Return the (X, Y) coordinate for the center point of the cell that contains the specified text.  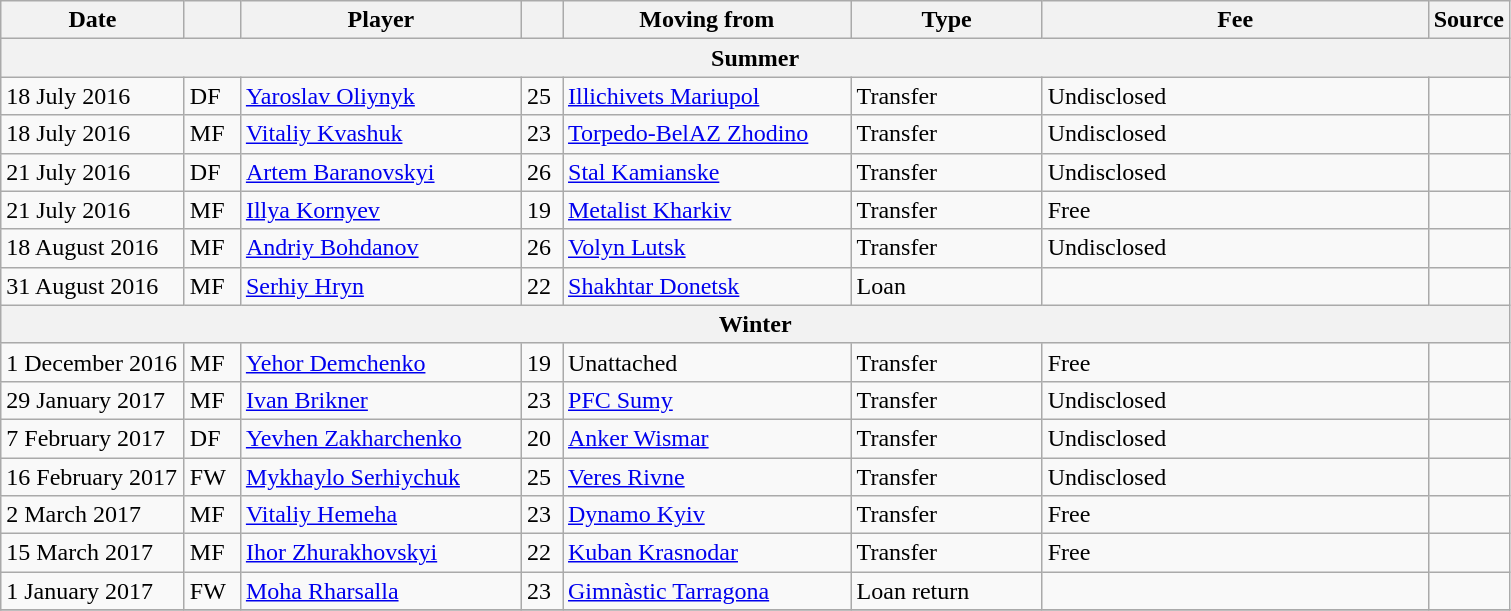
2 March 2017 (93, 515)
Yevhen Zakharchenko (380, 438)
16 February 2017 (93, 477)
Dynamo Kyiv (706, 515)
Illya Kornyev (380, 210)
Moving from (706, 20)
Stal Kamianske (706, 172)
Serhiy Hryn (380, 286)
Mykhaylo Serhiychuk (380, 477)
Kuban Krasnodar (706, 553)
Unattached (706, 362)
Fee (1235, 20)
Loan (946, 286)
29 January 2017 (93, 400)
Yaroslav Oliynyk (380, 96)
Ivan Brikner (380, 400)
Shakhtar Donetsk (706, 286)
Gimnàstic Tarragona (706, 591)
Summer (756, 58)
20 (542, 438)
Type (946, 20)
1 December 2016 (93, 362)
Anker Wismar (706, 438)
Metalist Kharkiv (706, 210)
Vitaliy Hemeha (380, 515)
Vitaliy Kvashuk (380, 134)
7 February 2017 (93, 438)
Moha Rharsalla (380, 591)
Torpedo-BelAZ Zhodino (706, 134)
Source (1468, 20)
31 August 2016 (93, 286)
15 March 2017 (93, 553)
Veres Rivne (706, 477)
Date (93, 20)
Volyn Lutsk (706, 248)
1 January 2017 (93, 591)
Loan return (946, 591)
Player (380, 20)
Illichivets Mariupol (706, 96)
18 August 2016 (93, 248)
Ihor Zhurakhovskyi (380, 553)
Andriy Bohdanov (380, 248)
PFC Sumy (706, 400)
Winter (756, 324)
Yehor Demchenko (380, 362)
Artem Baranovskyi (380, 172)
